Output the (x, y) coordinate of the center of the cell containing the given text.  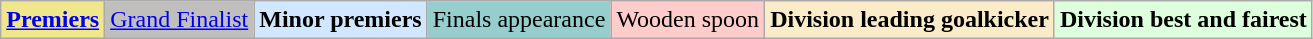
Premiers (53, 20)
Finals appearance (519, 20)
Division best and fairest (1183, 20)
Division leading goalkicker (910, 20)
Minor premiers (340, 20)
Wooden spoon (688, 20)
Grand Finalist (180, 20)
